Return the (X, Y) coordinate for the center point of the cell that contains the specified text.  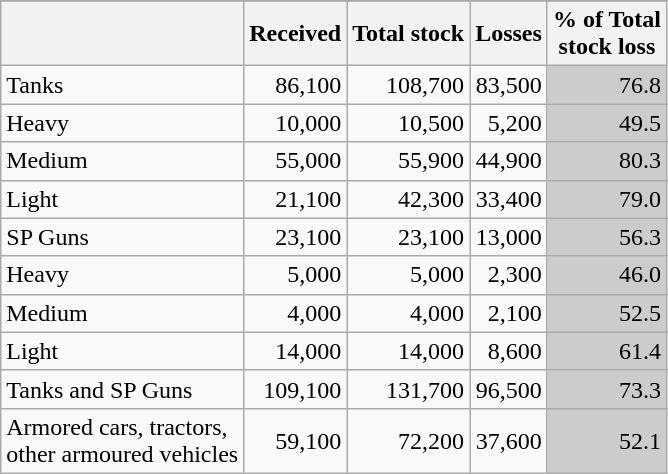
73.3 (606, 389)
37,600 (509, 440)
52.5 (606, 313)
56.3 (606, 237)
76.8 (606, 85)
Total stock (408, 34)
33,400 (509, 199)
86,100 (296, 85)
131,700 (408, 389)
61.4 (606, 351)
13,000 (509, 237)
Armored cars, tractors, other armoured vehicles (122, 440)
96,500 (509, 389)
83,500 (509, 85)
SP Guns (122, 237)
55,000 (296, 161)
42,300 (408, 199)
52.1 (606, 440)
72,200 (408, 440)
46.0 (606, 275)
44,900 (509, 161)
% of Total stock loss (606, 34)
55,900 (408, 161)
Tanks and SP Guns (122, 389)
Tanks (122, 85)
79.0 (606, 199)
2,300 (509, 275)
5,200 (509, 123)
109,100 (296, 389)
21,100 (296, 199)
8,600 (509, 351)
108,700 (408, 85)
10,000 (296, 123)
Received (296, 34)
80.3 (606, 161)
59,100 (296, 440)
10,500 (408, 123)
49.5 (606, 123)
Losses (509, 34)
2,100 (509, 313)
